Provide the [X, Y] coordinate of the cell's center where the given text is located.  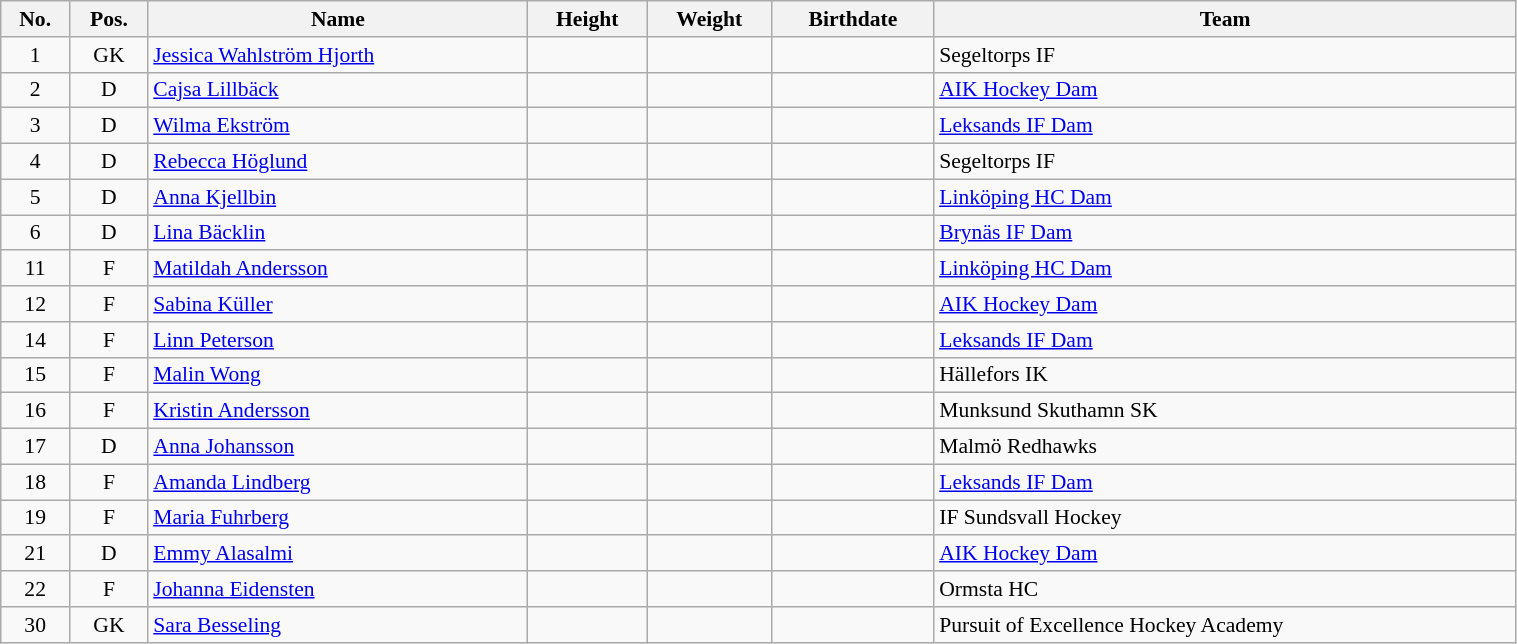
Malmö Redhawks [1225, 447]
Brynäs IF Dam [1225, 233]
Sabina Küller [338, 304]
Cajsa Lillbäck [338, 90]
Pos. [110, 19]
Rebecca Höglund [338, 162]
5 [36, 197]
15 [36, 375]
Amanda Lindberg [338, 482]
Team [1225, 19]
Johanna Eidensten [338, 589]
17 [36, 447]
Ormsta HC [1225, 589]
IF Sundsvall Hockey [1225, 518]
14 [36, 340]
19 [36, 518]
22 [36, 589]
Birthdate [853, 19]
Sara Besseling [338, 625]
1 [36, 55]
11 [36, 269]
Wilma Ekström [338, 126]
Munksund Skuthamn SK [1225, 411]
21 [36, 554]
Malin Wong [338, 375]
Jessica Wahlström Hjorth [338, 55]
Name [338, 19]
Maria Fuhrberg [338, 518]
Lina Bäcklin [338, 233]
Kristin Andersson [338, 411]
Emmy Alasalmi [338, 554]
No. [36, 19]
Matildah Andersson [338, 269]
Weight [710, 19]
16 [36, 411]
Height [588, 19]
Pursuit of Excellence Hockey Academy [1225, 625]
4 [36, 162]
18 [36, 482]
Anna Kjellbin [338, 197]
Linn Peterson [338, 340]
6 [36, 233]
30 [36, 625]
12 [36, 304]
3 [36, 126]
Hällefors IK [1225, 375]
Anna Johansson [338, 447]
2 [36, 90]
